Scan for the cell matching the given text and deliver its [X, Y] coordinate at center. 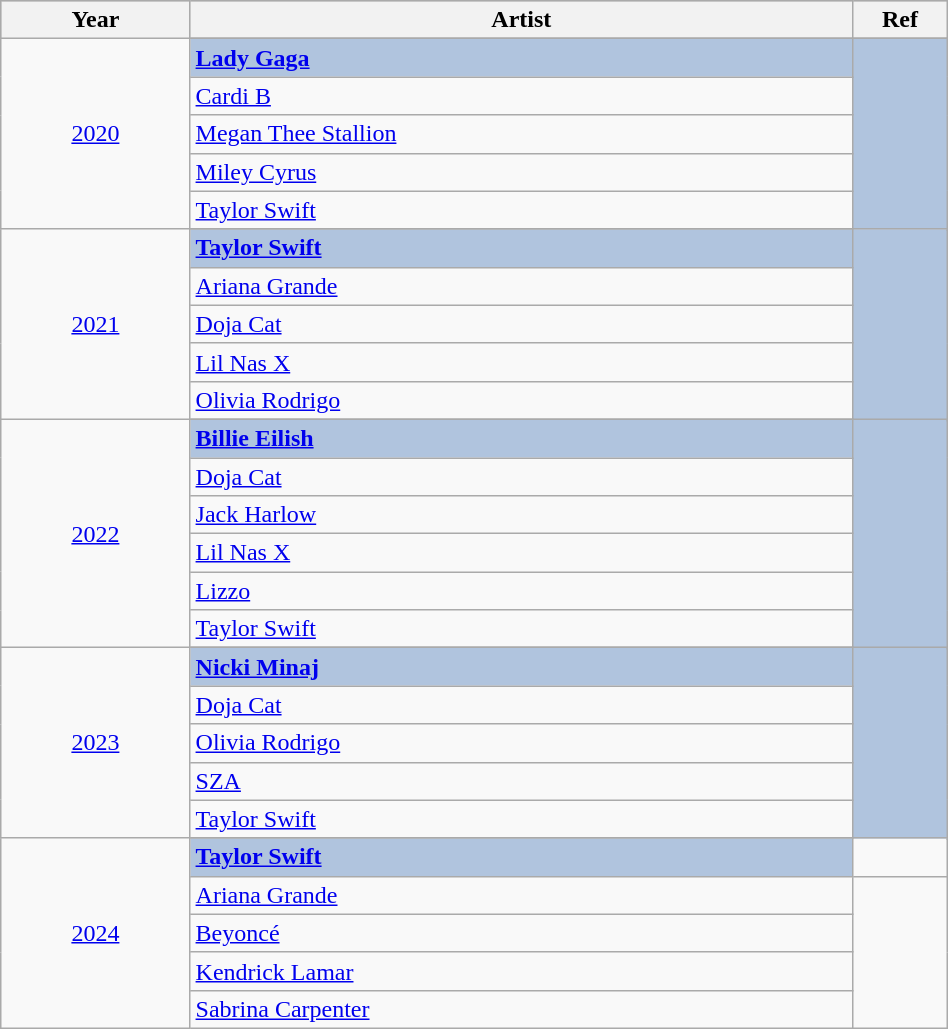
Cardi B [522, 96]
2024 [96, 933]
2021 [96, 324]
Nicki Minaj [522, 667]
Artist [522, 20]
2023 [96, 743]
Beyoncé [522, 933]
Year [96, 20]
Lady Gaga [522, 58]
Kendrick Lamar [522, 971]
Lizzo [522, 591]
Sabrina Carpenter [522, 1009]
Ref [900, 20]
Billie Eilish [522, 438]
2022 [96, 533]
2020 [96, 134]
Megan Thee Stallion [522, 134]
Jack Harlow [522, 515]
Miley Cyrus [522, 172]
SZA [522, 781]
